Provide the [x, y] coordinate of the cell's center where the given text is located.  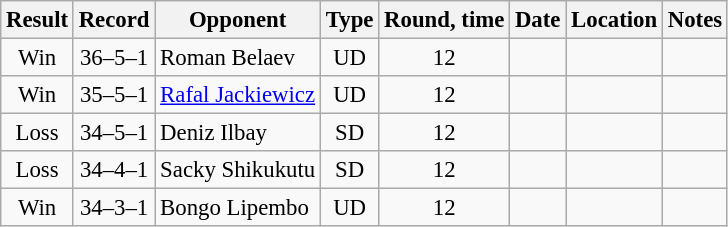
Deniz Ilbay [238, 133]
Round, time [444, 20]
Date [538, 20]
34–3–1 [114, 208]
Record [114, 20]
34–4–1 [114, 170]
Result [38, 20]
35–5–1 [114, 95]
Sacky Shikukutu [238, 170]
Bongo Lipembo [238, 208]
Type [349, 20]
Location [614, 20]
Opponent [238, 20]
36–5–1 [114, 58]
Rafal Jackiewicz [238, 95]
Roman Belaev [238, 58]
Notes [694, 20]
34–5–1 [114, 133]
